For the text-containing cell, return its midpoint in (x, y) coordinate format. 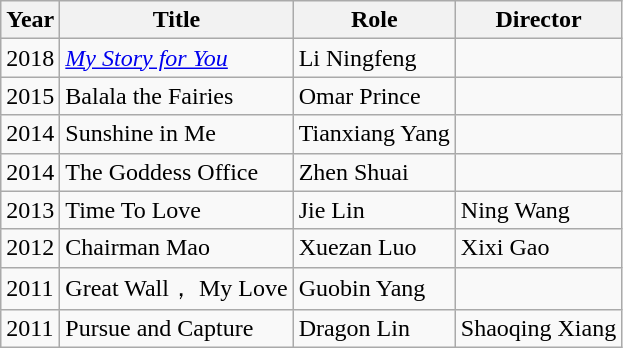
Director (538, 20)
Title (176, 20)
Omar Prince (374, 96)
Sunshine in Me (176, 134)
Li Ningfeng (374, 58)
The Goddess Office (176, 172)
2018 (30, 58)
2013 (30, 210)
Role (374, 20)
Shaoqing Xiang (538, 329)
Xuezan Luo (374, 248)
Pursue and Capture (176, 329)
Xixi Gao (538, 248)
Year (30, 20)
Ning Wang (538, 210)
Tianxiang Yang (374, 134)
2012 (30, 248)
Great Wall， My Love (176, 288)
My Story for You (176, 58)
Zhen Shuai (374, 172)
Balala the Fairies (176, 96)
2015 (30, 96)
Jie Lin (374, 210)
Chairman Mao (176, 248)
Guobin Yang (374, 288)
Time To Love (176, 210)
Dragon Lin (374, 329)
